Locate the cell with the specified text and output its (X, Y) center coordinate. 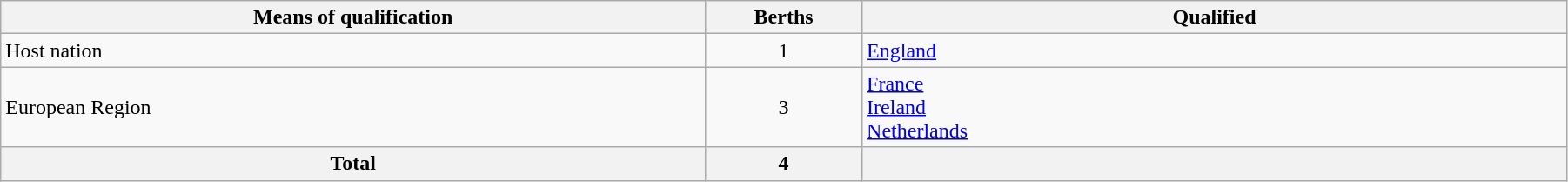
4 (784, 164)
3 (784, 107)
European Region (353, 107)
France Ireland Netherlands (1215, 107)
1 (784, 51)
England (1215, 51)
Means of qualification (353, 17)
Qualified (1215, 17)
Total (353, 164)
Host nation (353, 51)
Berths (784, 17)
